Capture the cell that displays the provided text and extract its [x, y] central coordinate. 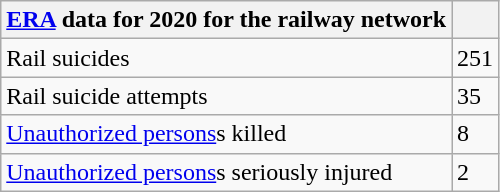
8 [476, 134]
251 [476, 58]
35 [476, 96]
ERA data for 2020 for the railway network [226, 20]
Rail suicides [226, 58]
Unauthorized personss seriously injured [226, 172]
Unauthorized personss killed [226, 134]
Rail suicide attempts [226, 96]
2 [476, 172]
